Search for the cell housing the specified text and yield its [X, Y] center coordinate. 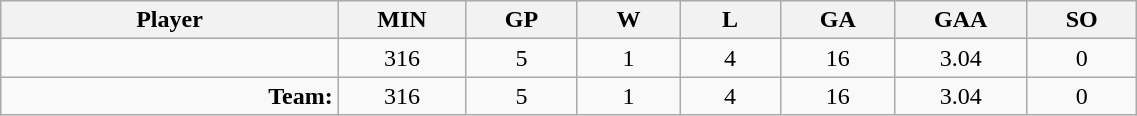
L [730, 20]
W [628, 20]
GA [838, 20]
SO [1081, 20]
GP [522, 20]
Player [170, 20]
GAA [961, 20]
MIN [402, 20]
Team: [170, 96]
